Output the [x, y] coordinate of the center of the cell containing the given text.  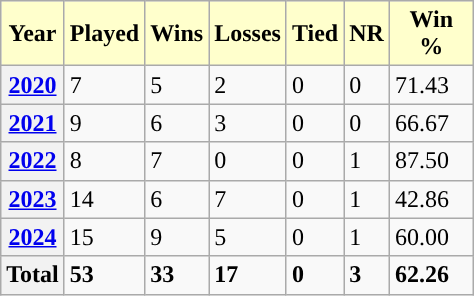
53 [104, 275]
62.26 [431, 275]
42.86 [431, 199]
Year [33, 34]
Total [33, 275]
2021 [33, 123]
2020 [33, 85]
17 [248, 275]
87.50 [431, 161]
Losses [248, 34]
2023 [33, 199]
Tied [314, 34]
60.00 [431, 237]
2022 [33, 161]
Wins [177, 34]
Played [104, 34]
NR [367, 34]
71.43 [431, 85]
8 [104, 161]
2 [248, 85]
2024 [33, 237]
14 [104, 199]
15 [104, 237]
Win % [431, 34]
66.67 [431, 123]
33 [177, 275]
